Detect which cell encompasses the target text, then output its [x, y] center coordinate. 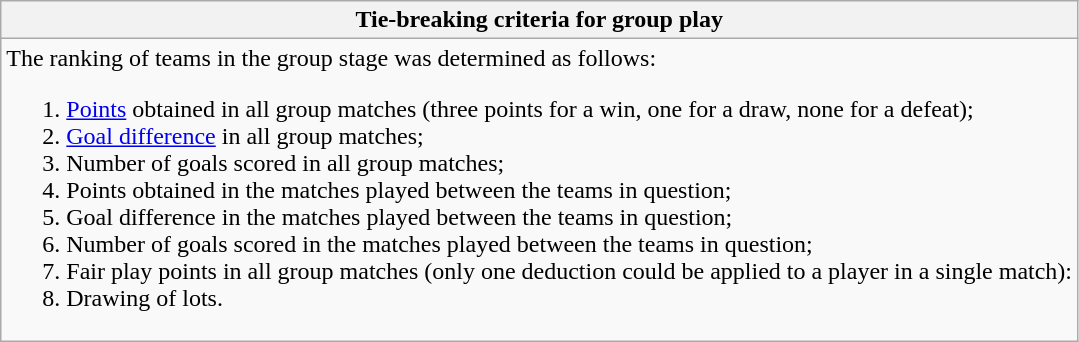
Tie-breaking criteria for group play [540, 20]
